Search for the cell housing the specified text and yield its [x, y] center coordinate. 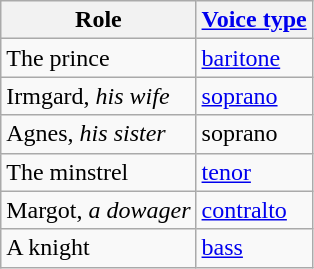
tenor [254, 172]
Agnes, his sister [98, 134]
Voice type [254, 20]
A knight [98, 248]
Margot, a dowager [98, 210]
bass [254, 248]
baritone [254, 58]
contralto [254, 210]
The minstrel [98, 172]
Role [98, 20]
The prince [98, 58]
Irmgard, his wife [98, 96]
